Output the [X, Y] coordinate of the center of the cell containing the given text.  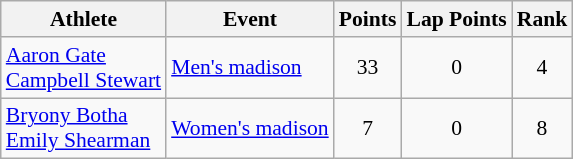
Points [368, 19]
4 [542, 68]
Bryony BothaEmily Shearman [84, 128]
8 [542, 128]
Event [250, 19]
Women's madison [250, 128]
Men's madison [250, 68]
Athlete [84, 19]
Aaron GateCampbell Stewart [84, 68]
Rank [542, 19]
7 [368, 128]
Lap Points [456, 19]
33 [368, 68]
